Extract the (X, Y) coordinate from the center of the cell holding the provided text.  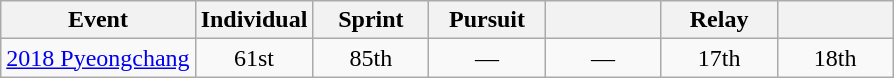
Event (98, 20)
2018 Pyeongchang (98, 58)
Individual (254, 20)
Sprint (371, 20)
61st (254, 58)
18th (835, 58)
17th (719, 58)
85th (371, 58)
Relay (719, 20)
Pursuit (487, 20)
